Find where the given text appears and provide that cell's center as (x, y) coordinate. 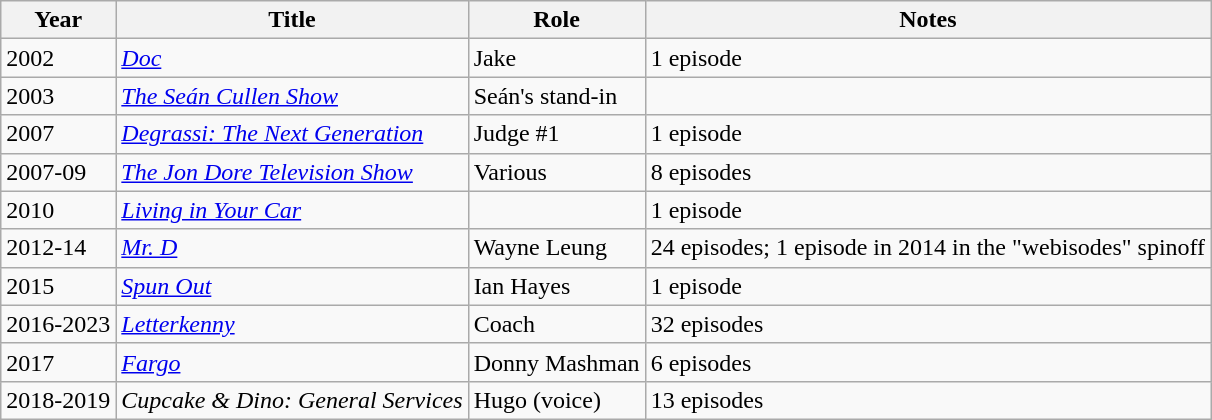
Jake (556, 58)
Wayne Leung (556, 248)
13 episodes (928, 400)
The Seán Cullen Show (292, 96)
2016-2023 (58, 324)
Seán's stand-in (556, 96)
2002 (58, 58)
Year (58, 20)
2018-2019 (58, 400)
Ian Hayes (556, 286)
2010 (58, 210)
24 episodes; 1 episode in 2014 in the "webisodes" spinoff (928, 248)
Notes (928, 20)
Coach (556, 324)
8 episodes (928, 172)
2007 (58, 134)
6 episodes (928, 362)
32 episodes (928, 324)
Donny Mashman (556, 362)
Mr. D (292, 248)
Letterkenny (292, 324)
The Jon Dore Television Show (292, 172)
2012-14 (58, 248)
Judge #1 (556, 134)
Role (556, 20)
Spun Out (292, 286)
Title (292, 20)
Degrassi: The Next Generation (292, 134)
Doc (292, 58)
Fargo (292, 362)
Various (556, 172)
2015 (58, 286)
Cupcake & Dino: General Services (292, 400)
Living in Your Car (292, 210)
2007-09 (58, 172)
2003 (58, 96)
2017 (58, 362)
Hugo (voice) (556, 400)
